Find where the given text appears and provide that cell's center as (X, Y) coordinate. 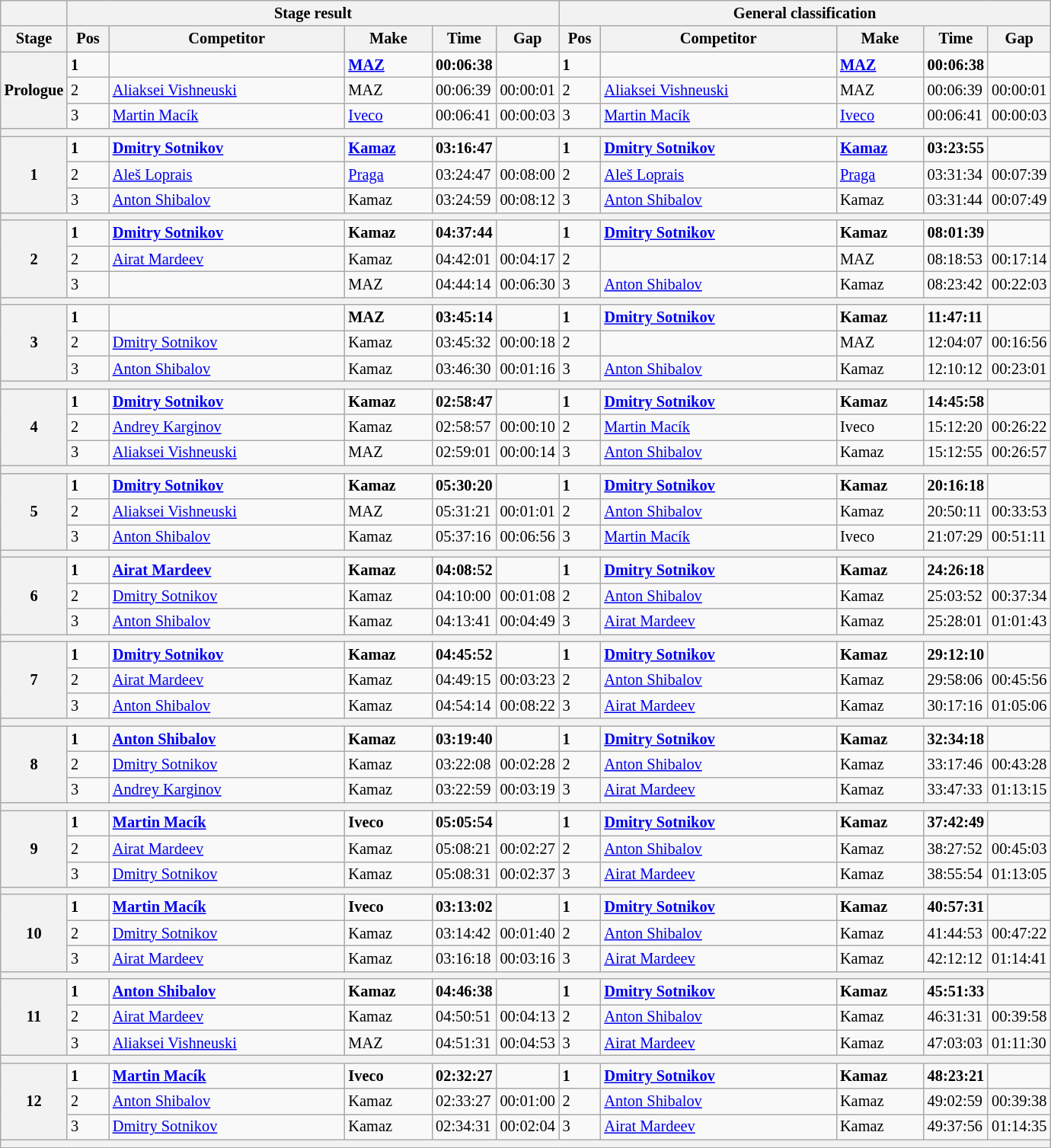
00:01:16 (528, 369)
6 (34, 596)
04:50:51 (464, 1017)
00:26:57 (1019, 452)
25:28:01 (956, 622)
00:00:14 (528, 452)
04:46:38 (464, 992)
40:57:31 (956, 907)
00:07:49 (1019, 200)
32:34:18 (956, 739)
00:33:53 (1019, 511)
08:18:53 (956, 259)
04:37:44 (464, 233)
00:01:08 (528, 596)
04:54:14 (464, 705)
03:31:34 (956, 174)
12:04:07 (956, 343)
00:01:00 (528, 1102)
00:04:53 (528, 1043)
03:16:18 (464, 958)
41:44:53 (956, 933)
00:39:38 (1019, 1102)
42:12:12 (956, 958)
00:16:56 (1019, 343)
00:43:28 (1019, 764)
8 (34, 765)
04:51:31 (464, 1043)
03:22:59 (464, 790)
5 (34, 512)
00:23:01 (1019, 369)
01:11:30 (1019, 1043)
24:26:18 (956, 570)
04:13:41 (464, 622)
02:58:57 (464, 427)
04:49:15 (464, 680)
03:45:32 (464, 343)
00:01:40 (528, 933)
45:51:33 (956, 992)
04:08:52 (464, 570)
03:23:55 (956, 149)
01:13:05 (1019, 875)
25:03:52 (956, 596)
00:01:01 (528, 511)
00:02:04 (528, 1127)
01:14:35 (1019, 1127)
10 (34, 932)
38:55:54 (956, 875)
Prologue (34, 90)
02:59:01 (464, 452)
08:23:42 (956, 284)
03:46:30 (464, 369)
00:02:27 (528, 849)
00:26:22 (1019, 427)
15:12:55 (956, 452)
05:08:21 (464, 849)
03:24:47 (464, 174)
00:06:56 (528, 537)
37:42:49 (956, 823)
49:37:56 (956, 1127)
00:03:16 (528, 958)
03:31:44 (956, 200)
29:12:10 (956, 654)
05:08:31 (464, 875)
33:47:33 (956, 790)
04:42:01 (464, 259)
49:02:59 (956, 1102)
00:02:37 (528, 875)
00:04:17 (528, 259)
00:07:39 (1019, 174)
00:22:03 (1019, 284)
00:45:03 (1019, 849)
05:30:20 (464, 486)
21:07:29 (956, 537)
00:08:22 (528, 705)
05:05:54 (464, 823)
04:44:14 (464, 284)
48:23:21 (956, 1076)
00:00:18 (528, 343)
04:10:00 (464, 596)
00:37:34 (1019, 596)
02:32:27 (464, 1076)
9 (34, 849)
05:31:21 (464, 511)
00:47:22 (1019, 933)
01:01:43 (1019, 622)
05:37:16 (464, 537)
Stage (34, 39)
46:31:31 (956, 1017)
03:19:40 (464, 739)
02:33:27 (464, 1102)
00:08:00 (528, 174)
38:27:52 (956, 849)
47:03:03 (956, 1043)
00:39:58 (1019, 1017)
00:04:49 (528, 622)
00:03:23 (528, 680)
01:05:06 (1019, 705)
29:58:06 (956, 680)
00:04:13 (528, 1017)
03:45:14 (464, 318)
03:16:47 (464, 149)
03:13:02 (464, 907)
12:10:12 (956, 369)
03:14:42 (464, 933)
30:17:16 (956, 705)
00:45:56 (1019, 680)
33:17:46 (956, 764)
00:08:12 (528, 200)
11:47:11 (956, 318)
4 (34, 427)
20:16:18 (956, 486)
15:12:20 (956, 427)
7 (34, 680)
00:00:10 (528, 427)
03:22:08 (464, 764)
14:45:58 (956, 401)
01:13:15 (1019, 790)
00:51:11 (1019, 537)
03:24:59 (464, 200)
12 (34, 1102)
02:34:31 (464, 1127)
11 (34, 1018)
00:17:14 (1019, 259)
00:03:19 (528, 790)
02:58:47 (464, 401)
Stage result (313, 13)
01:14:41 (1019, 958)
00:02:28 (528, 764)
General classification (805, 13)
08:01:39 (956, 233)
00:06:30 (528, 284)
20:50:11 (956, 511)
04:45:52 (464, 654)
